For the text-containing cell, return its midpoint in [x, y] coordinate format. 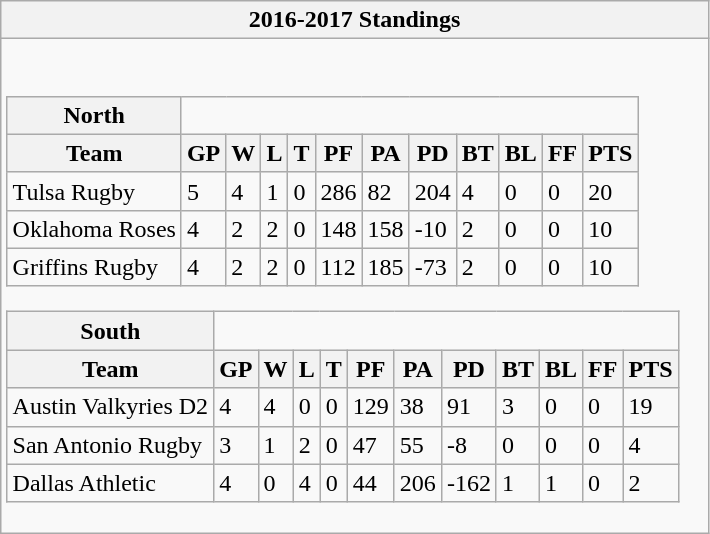
-8 [468, 445]
19 [650, 407]
185 [386, 267]
2016-2017 Standings [355, 20]
204 [432, 191]
148 [338, 229]
Austin Valkyries D2 [110, 407]
Oklahoma Roses [94, 229]
San Antonio Rugby [110, 445]
206 [418, 483]
20 [610, 191]
North [94, 115]
South [110, 331]
5 [203, 191]
129 [370, 407]
47 [370, 445]
-73 [432, 267]
Tulsa Rugby [94, 191]
-162 [468, 483]
82 [386, 191]
44 [370, 483]
Griffins Rugby [94, 267]
55 [418, 445]
-10 [432, 229]
91 [468, 407]
Dallas Athletic [110, 483]
38 [418, 407]
158 [386, 229]
286 [338, 191]
112 [338, 267]
